Locate the cell with the specified text and output its [x, y] center coordinate. 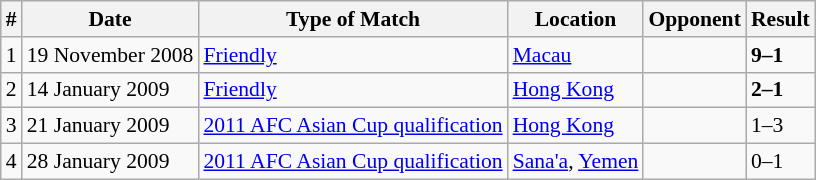
0–1 [780, 162]
2–1 [780, 90]
# [12, 19]
21 January 2009 [110, 126]
19 November 2008 [110, 55]
Date [110, 19]
1 [12, 55]
Sana'a, Yemen [576, 162]
Opponent [694, 19]
Macau [576, 55]
28 January 2009 [110, 162]
Result [780, 19]
9–1 [780, 55]
Type of Match [352, 19]
4 [12, 162]
2 [12, 90]
Location [576, 19]
1–3 [780, 126]
14 January 2009 [110, 90]
3 [12, 126]
